Search for the cell housing the specified text and yield its (X, Y) center coordinate. 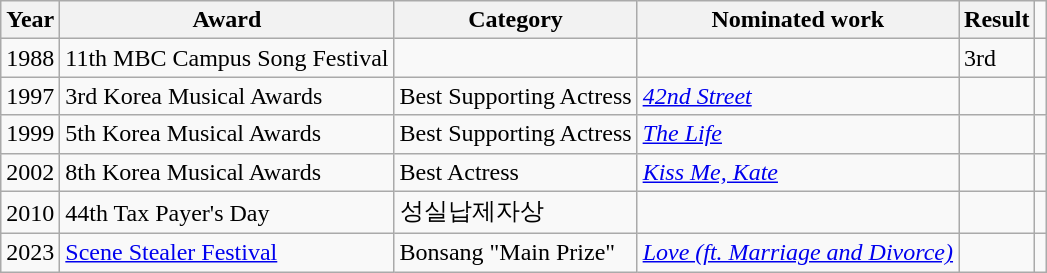
42nd Street (798, 96)
Award (227, 20)
1997 (30, 96)
Kiss Me, Kate (798, 172)
8th Korea Musical Awards (227, 172)
Love (ft. Marriage and Divorce) (798, 253)
2010 (30, 212)
1999 (30, 134)
2002 (30, 172)
Year (30, 20)
44th Tax Payer's Day (227, 212)
Bonsang "Main Prize" (516, 253)
2023 (30, 253)
Result (997, 20)
The Life (798, 134)
Scene Stealer Festival (227, 253)
Best Actress (516, 172)
1988 (30, 58)
5th Korea Musical Awards (227, 134)
Nominated work (798, 20)
3rd Korea Musical Awards (227, 96)
3rd (997, 58)
성실납제자상 (516, 212)
Category (516, 20)
11th MBC Campus Song Festival (227, 58)
